Determine the [x, y] coordinate at the center of the cell enclosing the given text.  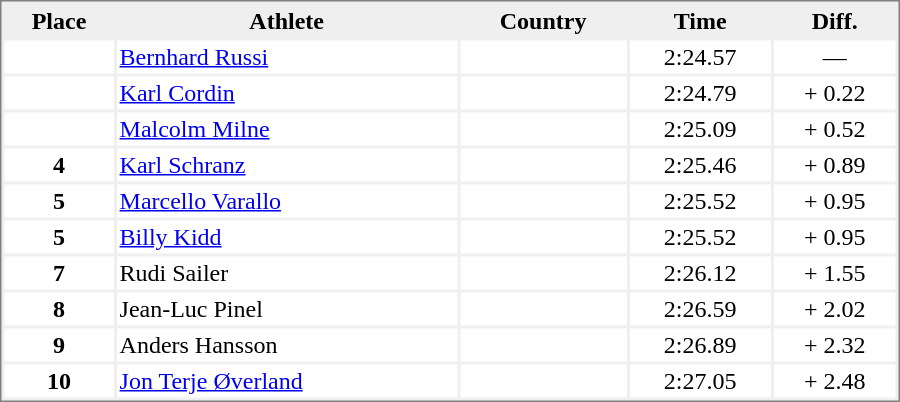
Anders Hansson [287, 344]
2:26.12 [700, 272]
2:24.79 [700, 92]
2:25.09 [700, 128]
Malcolm Milne [287, 128]
+ 2.48 [835, 380]
Athlete [287, 20]
2:26.59 [700, 308]
2:24.57 [700, 56]
Jon Terje Øverland [287, 380]
Karl Cordin [287, 92]
8 [58, 308]
+ 0.22 [835, 92]
Karl Schranz [287, 164]
4 [58, 164]
Billy Kidd [287, 236]
Marcello Varallo [287, 200]
Rudi Sailer [287, 272]
+ 0.52 [835, 128]
+ 0.89 [835, 164]
2:26.89 [700, 344]
+ 2.02 [835, 308]
Diff. [835, 20]
Time [700, 20]
+ 1.55 [835, 272]
10 [58, 380]
Place [58, 20]
— [835, 56]
9 [58, 344]
Jean-Luc Pinel [287, 308]
2:25.46 [700, 164]
Country [544, 20]
+ 2.32 [835, 344]
7 [58, 272]
Bernhard Russi [287, 56]
2:27.05 [700, 380]
